Determine the (X, Y) coordinate at the center of the cell enclosing the given text.  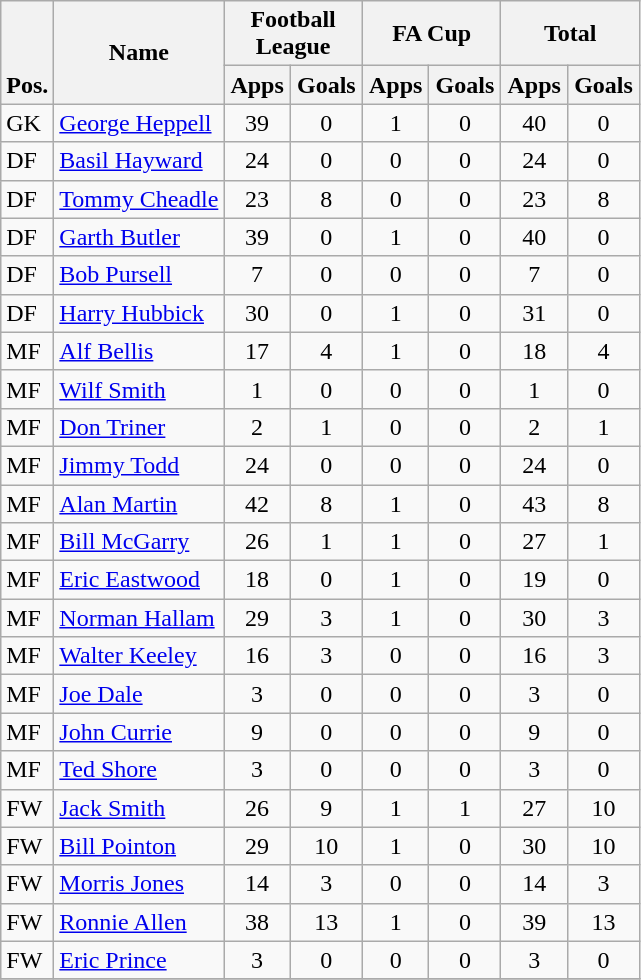
17 (258, 351)
GK (28, 123)
Morris Jones (139, 884)
George Heppell (139, 123)
Pos. (28, 52)
Basil Hayward (139, 161)
Bill McGarry (139, 542)
42 (258, 503)
John Currie (139, 732)
Garth Butler (139, 237)
Alf Bellis (139, 351)
Tommy Cheadle (139, 199)
19 (534, 580)
38 (258, 922)
Bob Pursell (139, 275)
Walter Keeley (139, 656)
Total (570, 34)
Wilf Smith (139, 389)
Don Triner (139, 427)
Eric Prince (139, 960)
Jack Smith (139, 808)
Joe Dale (139, 694)
Jimmy Todd (139, 465)
Name (139, 52)
Ted Shore (139, 770)
Eric Eastwood (139, 580)
Harry Hubbick (139, 313)
43 (534, 503)
Bill Pointon (139, 846)
Football League (294, 34)
Alan Martin (139, 503)
FA Cup (432, 34)
31 (534, 313)
Norman Hallam (139, 618)
Ronnie Allen (139, 922)
